Find where the given text appears and provide that cell's center as (X, Y) coordinate. 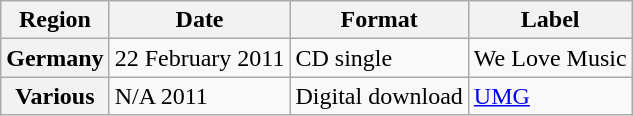
Date (200, 20)
Digital download (379, 96)
N/A 2011 (200, 96)
We Love Music (550, 58)
Various (55, 96)
22 February 2011 (200, 58)
CD single (379, 58)
Region (55, 20)
UMG (550, 96)
Label (550, 20)
Format (379, 20)
Germany (55, 58)
